Identify which cell holds the provided text, then report its [x, y] central coordinate. 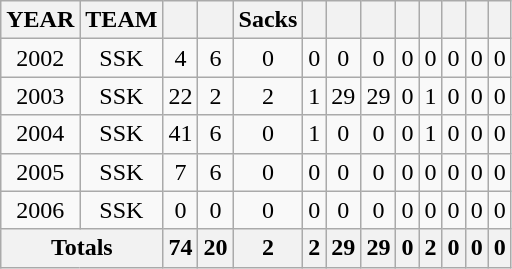
2004 [40, 134]
4 [180, 58]
Sacks [268, 20]
2002 [40, 58]
20 [216, 248]
2005 [40, 172]
7 [180, 172]
2006 [40, 210]
22 [180, 96]
74 [180, 248]
Totals [82, 248]
YEAR [40, 20]
41 [180, 134]
TEAM [122, 20]
2003 [40, 96]
